Detect which cell encompasses the target text, then output its [x, y] center coordinate. 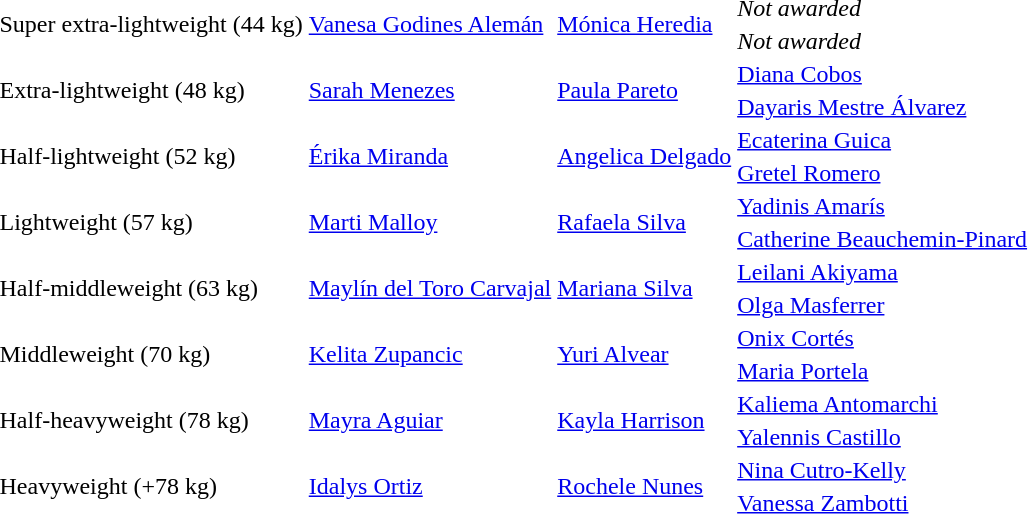
Sarah Menezes [430, 90]
Marti Malloy [430, 222]
Rafaela Silva [644, 222]
Angelica Delgado [644, 156]
Maylín del Toro Carvajal [430, 288]
Mariana Silva [644, 288]
Kelita Zupancic [430, 354]
Kayla Harrison [644, 420]
Mayra Aguiar [430, 420]
Paula Pareto [644, 90]
Yuri Alvear [644, 354]
Érika Miranda [430, 156]
